Search for the cell housing the specified text and yield its (X, Y) center coordinate. 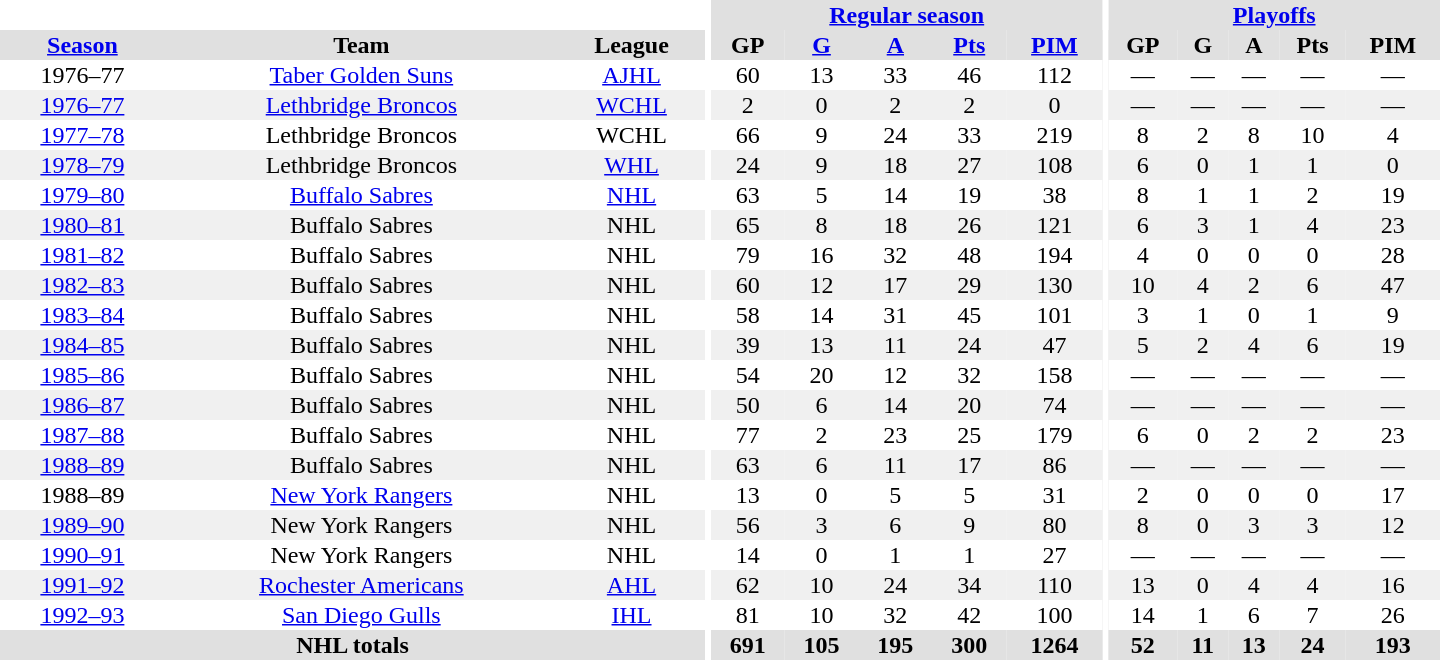
NHL totals (352, 645)
Season (82, 45)
Regular season (907, 15)
1985–86 (82, 375)
50 (748, 405)
62 (748, 585)
179 (1054, 435)
1979–80 (82, 195)
105 (822, 645)
46 (969, 75)
121 (1054, 225)
San Diego Gulls (362, 615)
130 (1054, 285)
AHL (632, 585)
74 (1054, 405)
1982–83 (82, 285)
1264 (1054, 645)
193 (1393, 645)
195 (895, 645)
1991–92 (82, 585)
45 (969, 315)
1992–93 (82, 615)
29 (969, 285)
48 (969, 255)
38 (1054, 195)
1978–79 (82, 165)
77 (748, 435)
80 (1054, 525)
Team (362, 45)
110 (1054, 585)
1986–87 (82, 405)
1984–85 (82, 345)
108 (1054, 165)
1987–88 (82, 435)
1989–90 (82, 525)
79 (748, 255)
1981–82 (82, 255)
Rochester Americans (362, 585)
112 (1054, 75)
WHL (632, 165)
42 (969, 615)
65 (748, 225)
Taber Golden Suns (362, 75)
39 (748, 345)
300 (969, 645)
34 (969, 585)
194 (1054, 255)
100 (1054, 615)
58 (748, 315)
691 (748, 645)
IHL (632, 615)
Playoffs (1274, 15)
56 (748, 525)
25 (969, 435)
AJHL (632, 75)
158 (1054, 375)
86 (1054, 465)
1983–84 (82, 315)
League (632, 45)
1990–91 (82, 555)
219 (1054, 135)
54 (748, 375)
101 (1054, 315)
28 (1393, 255)
1980–81 (82, 225)
66 (748, 135)
7 (1312, 615)
81 (748, 615)
1977–78 (82, 135)
52 (1142, 645)
